Provide the (X, Y) coordinate of the cell's center where the given text is located.  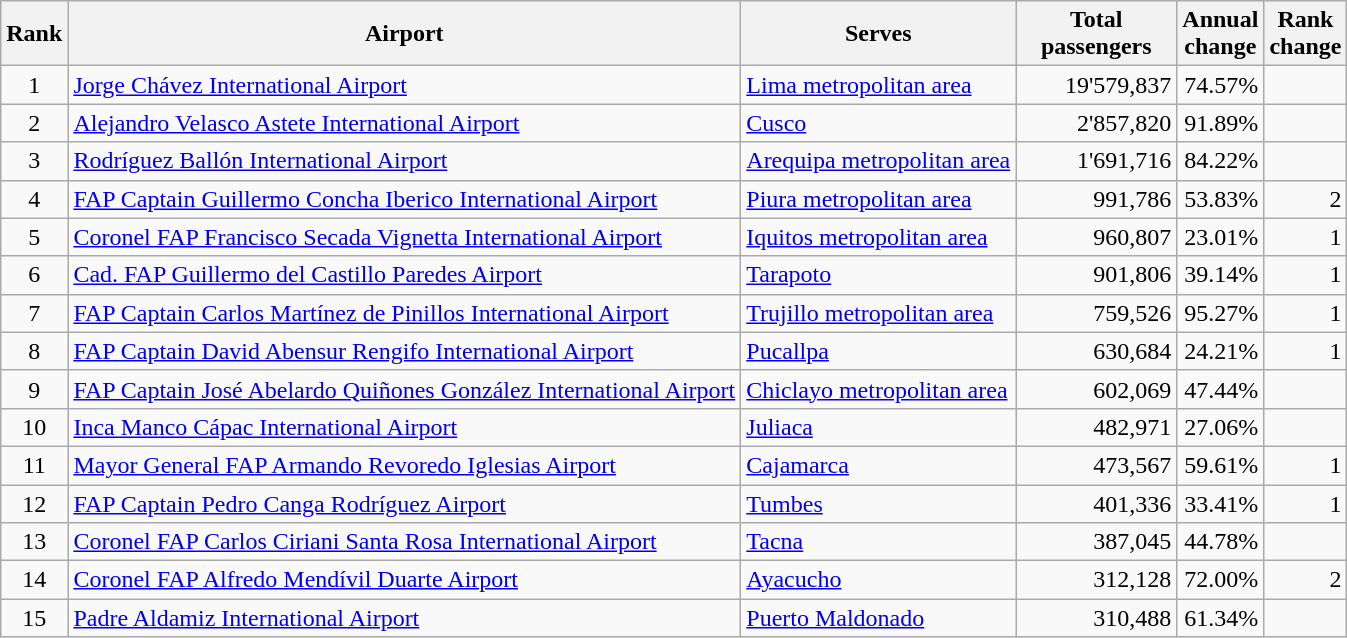
Chiclayo metropolitan area (878, 389)
759,526 (1096, 313)
Inca Manco Cápac International Airport (404, 427)
Cusco (878, 123)
13 (34, 542)
7 (34, 313)
Rankchange (1306, 34)
312,128 (1096, 580)
Iquitos metropolitan area (878, 237)
Cad. FAP Guillermo del Castillo Paredes Airport (404, 275)
960,807 (1096, 237)
3 (34, 161)
Jorge Chávez International Airport (404, 85)
602,069 (1096, 389)
84.22% (1220, 161)
Serves (878, 34)
15 (34, 618)
Ayacucho (878, 580)
FAP Captain José Abelardo Quiñones González International Airport (404, 389)
27.06% (1220, 427)
9 (34, 389)
47.44% (1220, 389)
387,045 (1096, 542)
Tumbes (878, 503)
Puerto Maldonado (878, 618)
4 (34, 199)
Pucallpa (878, 351)
59.61% (1220, 465)
95.27% (1220, 313)
74.57% (1220, 85)
FAP Captain David Abensur Rengifo International Airport (404, 351)
Totalpassengers (1096, 34)
630,684 (1096, 351)
72.00% (1220, 580)
Alejandro Velasco Astete International Airport (404, 123)
Airport (404, 34)
39.14% (1220, 275)
991,786 (1096, 199)
Annualchange (1220, 34)
12 (34, 503)
8 (34, 351)
91.89% (1220, 123)
401,336 (1096, 503)
Arequipa metropolitan area (878, 161)
Cajamarca (878, 465)
Juliaca (878, 427)
19'579,837 (1096, 85)
FAP Captain Carlos Martínez de Pinillos International Airport (404, 313)
61.34% (1220, 618)
Coronel FAP Carlos Ciriani Santa Rosa International Airport (404, 542)
310,488 (1096, 618)
Tacna (878, 542)
Piura metropolitan area (878, 199)
Mayor General FAP Armando Revoredo Iglesias Airport (404, 465)
23.01% (1220, 237)
14 (34, 580)
33.41% (1220, 503)
901,806 (1096, 275)
482,971 (1096, 427)
Tarapoto (878, 275)
Rodríguez Ballón International Airport (404, 161)
24.21% (1220, 351)
Padre Aldamiz International Airport (404, 618)
FAP Captain Guillermo Concha Iberico International Airport (404, 199)
10 (34, 427)
1'691,716 (1096, 161)
Coronel FAP Alfredo Mendívil Duarte Airport (404, 580)
Coronel FAP Francisco Secada Vignetta International Airport (404, 237)
Lima metropolitan area (878, 85)
5 (34, 237)
44.78% (1220, 542)
53.83% (1220, 199)
Trujillo metropolitan area (878, 313)
11 (34, 465)
473,567 (1096, 465)
Rank (34, 34)
FAP Captain Pedro Canga Rodríguez Airport (404, 503)
6 (34, 275)
2'857,820 (1096, 123)
